For the text-containing cell, return its midpoint in (x, y) coordinate format. 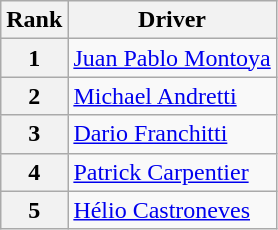
4 (34, 172)
Rank (34, 20)
Hélio Castroneves (172, 210)
Juan Pablo Montoya (172, 58)
Driver (172, 20)
5 (34, 210)
3 (34, 134)
Dario Franchitti (172, 134)
Michael Andretti (172, 96)
1 (34, 58)
2 (34, 96)
Patrick Carpentier (172, 172)
